Find where the given text appears and provide that cell's center as [x, y] coordinate. 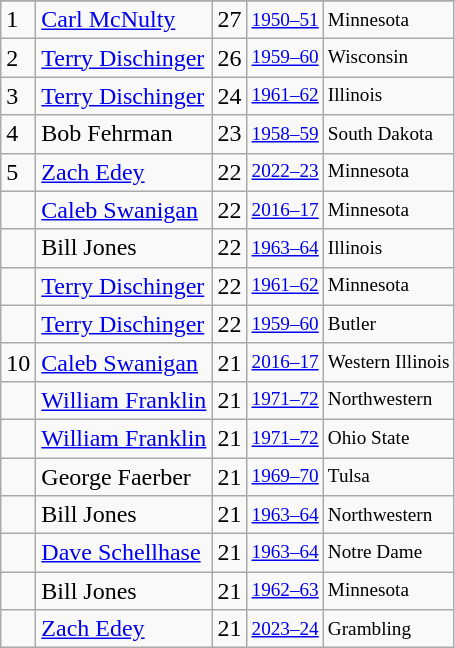
3 [18, 96]
1969–70 [285, 477]
Western Illinois [388, 362]
2 [18, 58]
26 [230, 58]
Dave Schellhase [124, 553]
George Faerber [124, 477]
2023–24 [285, 629]
5 [18, 172]
Butler [388, 324]
Tulsa [388, 477]
Bob Fehrman [124, 134]
24 [230, 96]
South Dakota [388, 134]
4 [18, 134]
Carl McNulty [124, 20]
27 [230, 20]
Wisconsin [388, 58]
10 [18, 362]
Grambling [388, 629]
1958–59 [285, 134]
23 [230, 134]
Ohio State [388, 438]
2022–23 [285, 172]
Notre Dame [388, 553]
1962–63 [285, 591]
1 [18, 20]
1950–51 [285, 20]
